Search for the cell housing the specified text and yield its [X, Y] center coordinate. 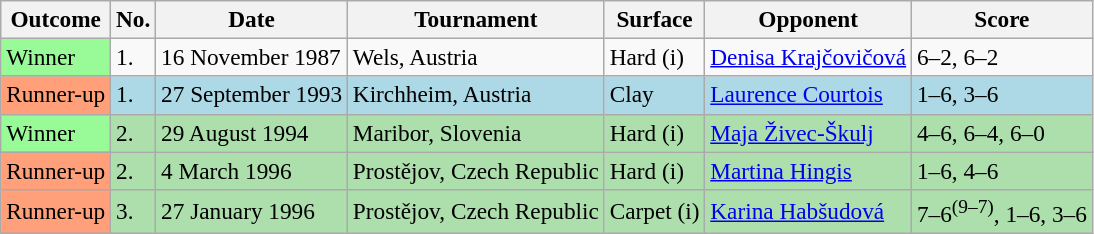
1–6, 3–6 [1002, 95]
4 March 1996 [252, 170]
Kirchheim, Austria [476, 95]
Carpet (i) [654, 211]
Denisa Krajčovičová [808, 57]
Tournament [476, 19]
29 August 1994 [252, 133]
1–6, 4–6 [1002, 170]
Surface [654, 19]
Maja Živec-Škulj [808, 133]
No. [134, 19]
Score [1002, 19]
6–2, 6–2 [1002, 57]
4–6, 6–4, 6–0 [1002, 133]
16 November 1987 [252, 57]
3. [134, 211]
Clay [654, 95]
7–6(9–7), 1–6, 3–6 [1002, 211]
27 September 1993 [252, 95]
Date [252, 19]
Maribor, Slovenia [476, 133]
Martina Hingis [808, 170]
Opponent [808, 19]
27 January 1996 [252, 211]
Outcome [56, 19]
Wels, Austria [476, 57]
Karina Habšudová [808, 211]
Laurence Courtois [808, 95]
